Capture the cell that displays the provided text and extract its (X, Y) central coordinate. 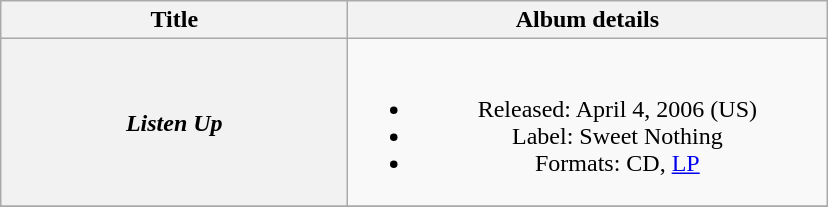
Title (174, 20)
Listen Up (174, 122)
Released: April 4, 2006 (US)Label: Sweet NothingFormats: CD, LP (588, 122)
Album details (588, 20)
